Provide the (X, Y) coordinate of the cell's center where the given text is located.  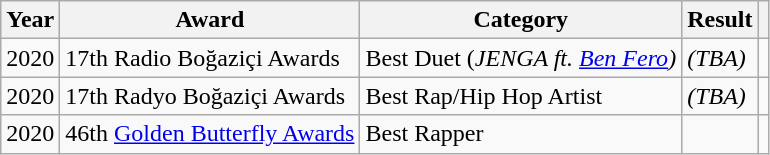
17th Radyo Boğaziçi Awards (210, 96)
17th Radio Boğaziçi Awards (210, 58)
Category (521, 20)
Year (30, 20)
Best Duet (JENGA ft. Ben Fero) (521, 58)
Result (720, 20)
Best Rapper (521, 134)
Award (210, 20)
46th Golden Butterfly Awards (210, 134)
Best Rap/Hip Hop Artist (521, 96)
